Determine the [x, y] coordinate at the center of the cell enclosing the given text.  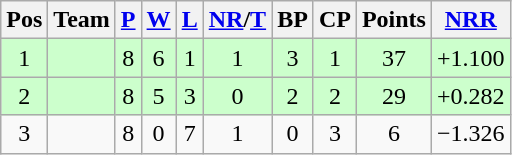
NR/T [237, 20]
CP [334, 20]
37 [394, 58]
NRR [470, 20]
29 [394, 96]
BP [293, 20]
+0.282 [470, 96]
P [128, 20]
−1.326 [470, 134]
Team [82, 20]
L [190, 20]
5 [158, 96]
+1.100 [470, 58]
W [158, 20]
Points [394, 20]
7 [190, 134]
Pos [24, 20]
